Provide the (X, Y) coordinate of the cell's center where the given text is located.  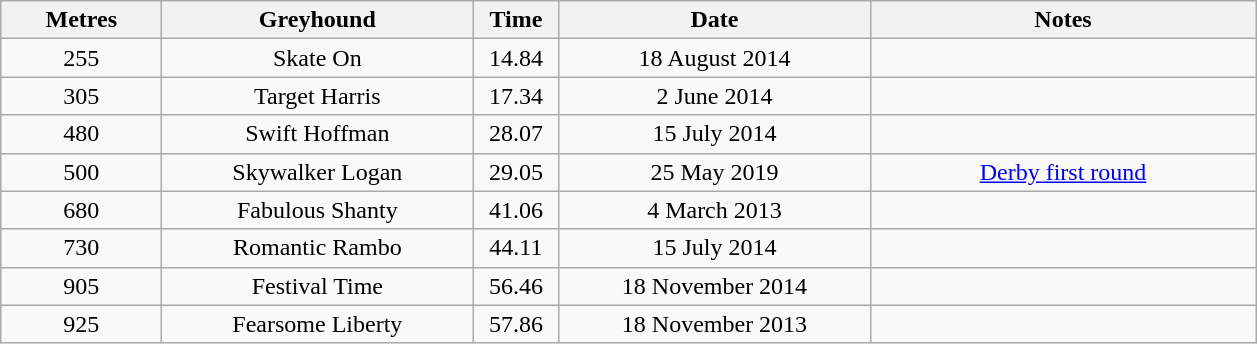
18 November 2013 (714, 324)
17.34 (516, 96)
Swift Hoffman (318, 134)
28.07 (516, 134)
29.05 (516, 172)
56.46 (516, 286)
18 August 2014 (714, 58)
Fearsome Liberty (318, 324)
255 (82, 58)
41.06 (516, 210)
57.86 (516, 324)
500 (82, 172)
Fabulous Shanty (318, 210)
Romantic Rambo (318, 248)
Target Harris (318, 96)
905 (82, 286)
14.84 (516, 58)
44.11 (516, 248)
Skywalker Logan (318, 172)
730 (82, 248)
18 November 2014 (714, 286)
Metres (82, 20)
4 March 2013 (714, 210)
2 June 2014 (714, 96)
Greyhound (318, 20)
Date (714, 20)
Skate On (318, 58)
Notes (1063, 20)
680 (82, 210)
Derby first round (1063, 172)
305 (82, 96)
Festival Time (318, 286)
480 (82, 134)
Time (516, 20)
925 (82, 324)
25 May 2019 (714, 172)
